Locate the cell with the specified text and output its [x, y] center coordinate. 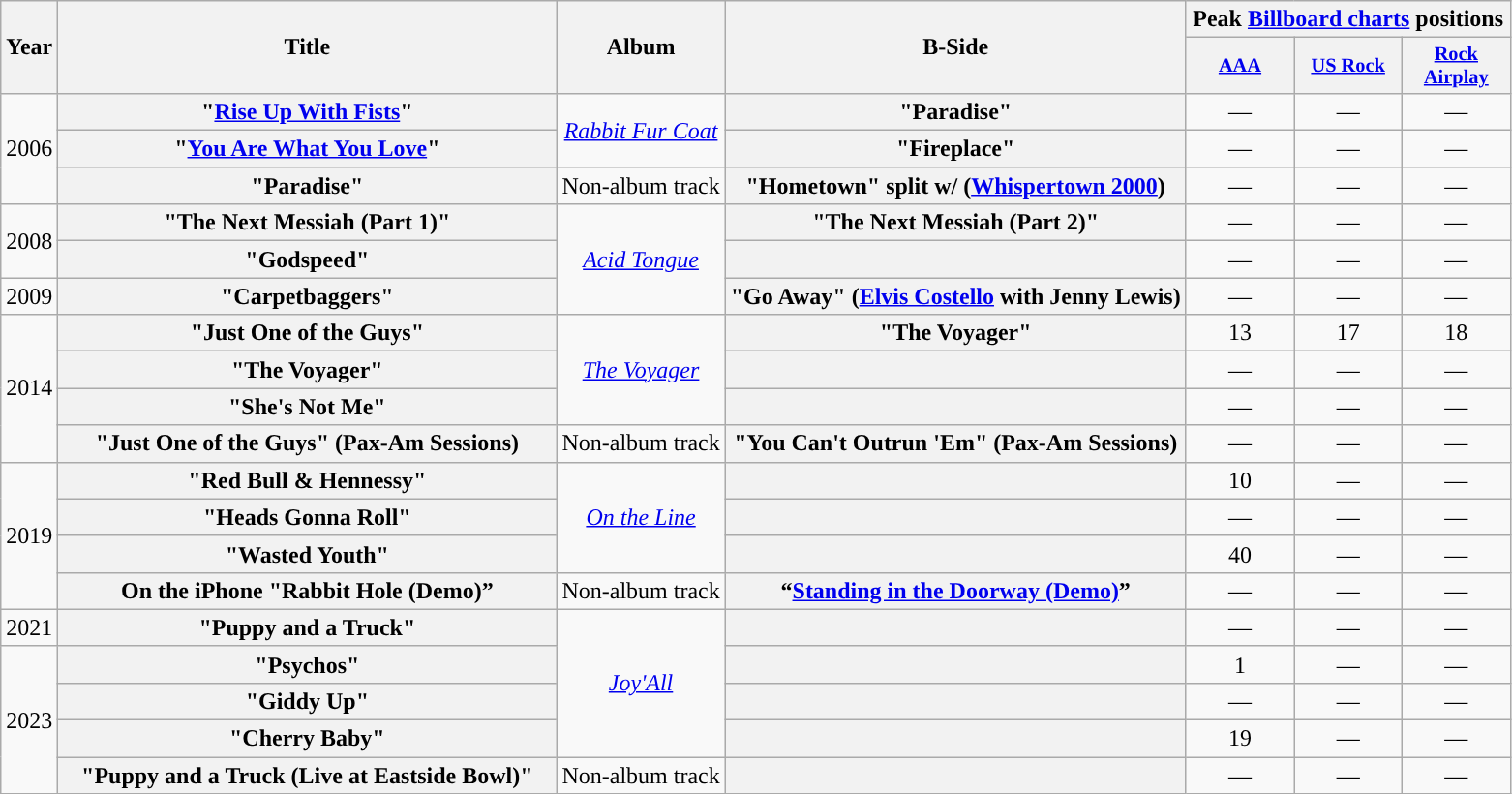
"You Can't Outrun 'Em" (Pax-Am Sessions) [955, 443]
17 [1348, 333]
"Just One of the Guys" (Pax-Am Sessions) [308, 443]
The Voyager [641, 370]
B-Side [955, 47]
2008 [29, 241]
Year [29, 47]
1 [1240, 664]
"Wasted Youth" [308, 554]
Joy'All [641, 683]
"The Next Messiah (Part 1)" [308, 223]
40 [1240, 554]
2014 [29, 388]
US Rock [1348, 66]
"Psychos" [308, 664]
"Hometown" split w/ (Whispertown 2000) [955, 186]
"Puppy and a Truck" [308, 627]
"Carpetbaggers" [308, 296]
18 [1456, 333]
On the iPhone "Rabbit Hole (Demo)” [308, 591]
10 [1240, 480]
"You Are What You Love" [308, 149]
2009 [29, 296]
Peak Billboard charts positions [1347, 19]
Rabbit Fur Coat [641, 130]
Rock Airplay [1456, 66]
2006 [29, 148]
AAA [1240, 66]
13 [1240, 333]
"She's Not Me" [308, 407]
"Godspeed" [308, 260]
On the Line [641, 517]
"Rise Up With Fists" [308, 111]
"Red Bull & Hennessy" [308, 480]
"Heads Gonna Roll" [308, 517]
"Puppy and a Truck (Live at Eastside Bowl)" [308, 776]
"Fireplace" [955, 149]
"Just One of the Guys" [308, 333]
"The Next Messiah (Part 2)" [955, 223]
19 [1240, 739]
2021 [29, 627]
"Giddy Up" [308, 701]
2023 [29, 719]
"Go Away" (Elvis Costello with Jenny Lewis) [955, 296]
2019 [29, 535]
“Standing in the Doorway (Demo)” [955, 591]
Album [641, 47]
Title [308, 47]
Acid Tongue [641, 260]
"Cherry Baby" [308, 739]
